Find where the given text appears and provide that cell's center as [X, Y] coordinate. 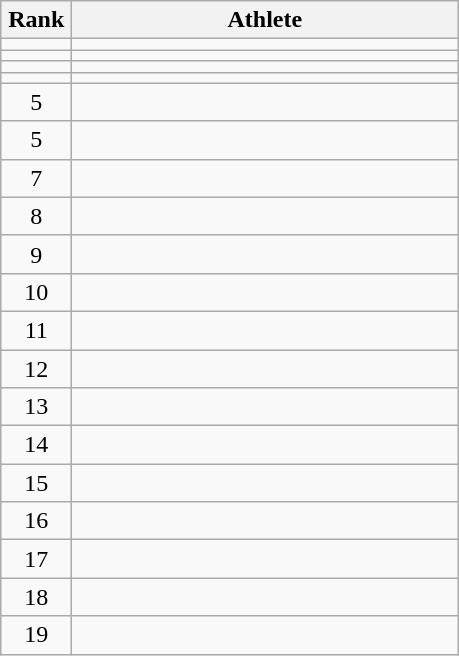
7 [36, 178]
18 [36, 597]
9 [36, 254]
12 [36, 369]
13 [36, 407]
Rank [36, 20]
Athlete [265, 20]
15 [36, 483]
8 [36, 216]
19 [36, 635]
11 [36, 330]
14 [36, 445]
10 [36, 292]
17 [36, 559]
16 [36, 521]
